Pinpoint the cell where the given text exists, returning its [x, y] midpoint coordinate. 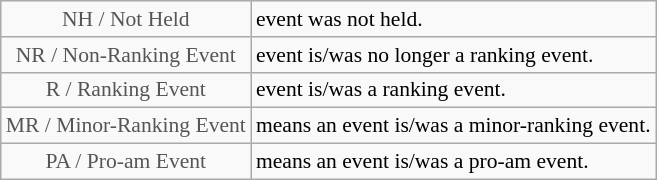
NH / Not Held [126, 19]
PA / Pro-am Event [126, 162]
event is/was a ranking event. [454, 90]
MR / Minor-Ranking Event [126, 126]
R / Ranking Event [126, 90]
means an event is/was a pro-am event. [454, 162]
NR / Non-Ranking Event [126, 55]
means an event is/was a minor-ranking event. [454, 126]
event was not held. [454, 19]
event is/was no longer a ranking event. [454, 55]
